Detect which cell encompasses the target text, then output its [X, Y] center coordinate. 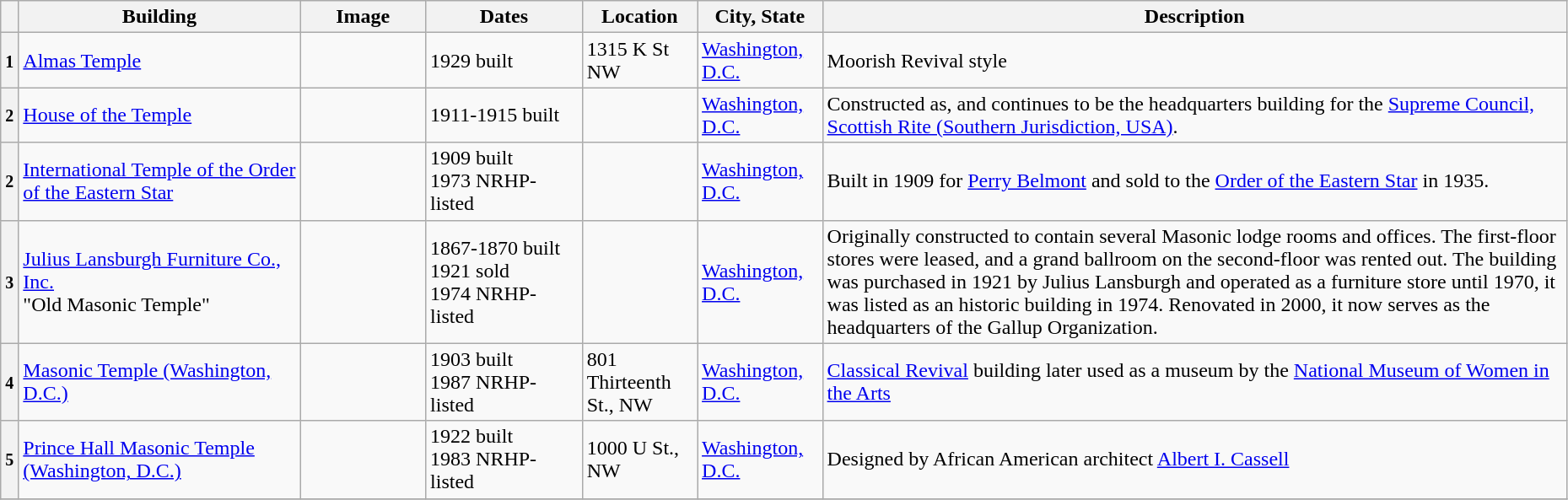
Constructed as, and continues to be the headquarters building for the Supreme Council, Scottish Rite (Southern Jurisdiction, USA). [1194, 115]
Moorish Revival style [1194, 61]
1929 built [504, 61]
1 [10, 61]
3 [10, 282]
1000 U St., NW [639, 460]
House of the Temple [159, 115]
Prince Hall Masonic Temple (Washington, D.C.) [159, 460]
1315 K St NW [639, 61]
Built in 1909 for Perry Belmont and sold to the Order of the Eastern Star in 1935. [1194, 181]
Dates [504, 17]
Almas Temple [159, 61]
Julius Lansburgh Furniture Co., Inc. "Old Masonic Temple" [159, 282]
City, State [761, 17]
Classical Revival building later used as a museum by the National Museum of Women in the Arts [1194, 382]
Masonic Temple (Washington, D.C.) [159, 382]
5 [10, 460]
1922 built1983 NRHP-listed [504, 460]
Designed by African American architect Albert I. Cassell [1194, 460]
1903 built1987 NRHP-listed [504, 382]
Building [159, 17]
Description [1194, 17]
1911-1915 built [504, 115]
Image [363, 17]
Location [639, 17]
1909 built1973 NRHP-listed [504, 181]
1867-1870 built 1921 sold 1974 NRHP-listed [504, 282]
801 Thirteenth St., NW [639, 382]
International Temple of the Order of the Eastern Star [159, 181]
4 [10, 382]
